Output the (X, Y) coordinate of the center of the cell containing the given text.  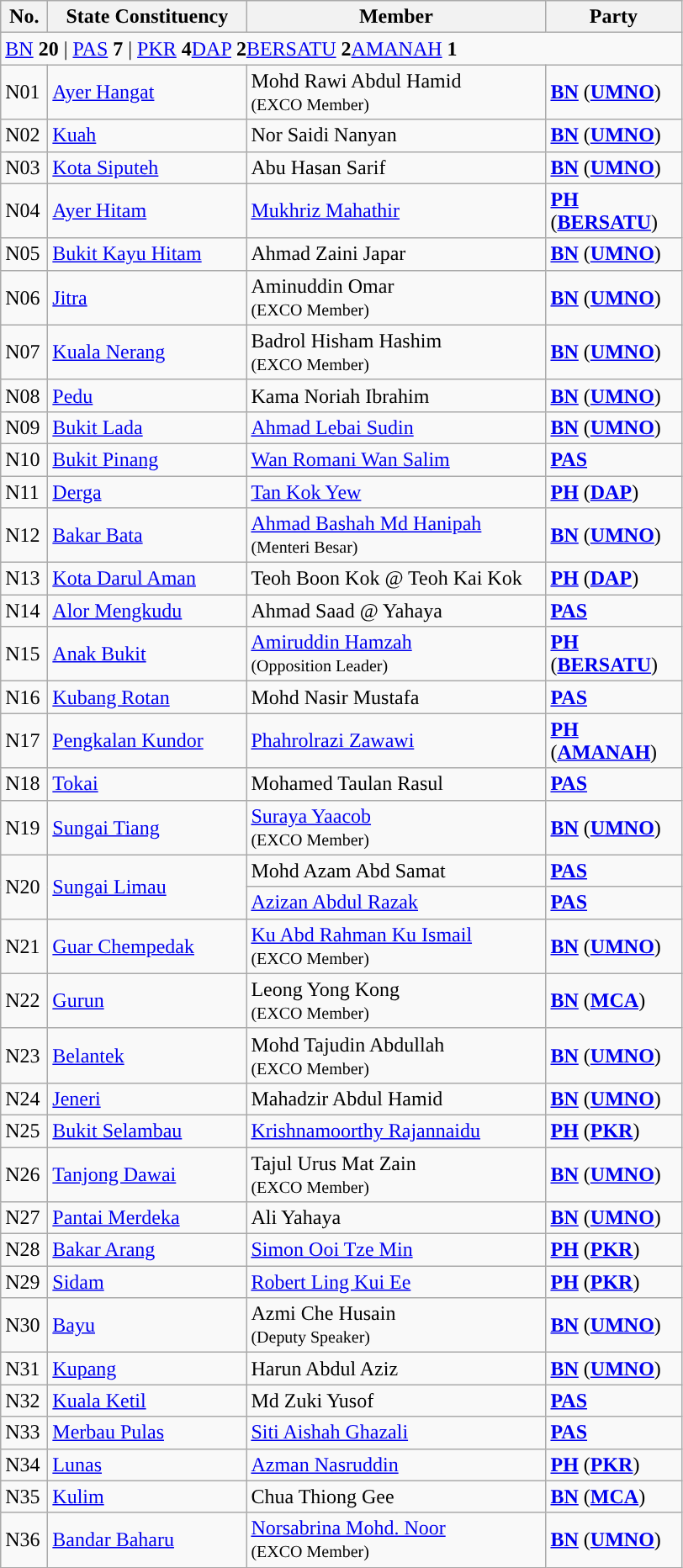
N12 (24, 535)
Tajul Urus Mat Zain (EXCO Member) (396, 1174)
Belantek (147, 1055)
N24 (24, 1099)
Kama Noriah Ibrahim (396, 395)
Jitra (147, 298)
Leong Yong Kong (EXCO Member) (396, 1001)
Member (396, 17)
Anak Bukit (147, 654)
Mahadzir Abdul Hamid (396, 1099)
Mohd Azam Abd Samat (396, 871)
N32 (24, 1401)
Ayer Hitam (147, 210)
N06 (24, 298)
Chua Thiong Gee (396, 1496)
N07 (24, 352)
N03 (24, 167)
Bayu (147, 1326)
BN 20 | PAS 7 | PKR 4DAP 2BERSATU 2AMANAH 1 (341, 49)
Harun Abdul Aziz (396, 1369)
N04 (24, 210)
N20 (24, 887)
Bukit Selambau (147, 1131)
PH (AMANAH) (614, 740)
Guar Chempedak (147, 946)
Tanjong Dawai (147, 1174)
N29 (24, 1282)
N22 (24, 1001)
N11 (24, 492)
Mohd Tajudin Abdullah (EXCO Member) (396, 1055)
N27 (24, 1218)
N05 (24, 254)
Badrol Hisham Hashim (EXCO Member) (396, 352)
Kuah (147, 135)
N28 (24, 1250)
N17 (24, 740)
State Constituency (147, 17)
Nor Saidi Nanyan (396, 135)
Pedu (147, 395)
N31 (24, 1369)
Kota Darul Aman (147, 579)
N36 (24, 1539)
Krishnamoorthy Rajannaidu (396, 1131)
N08 (24, 395)
N01 (24, 93)
Jeneri (147, 1099)
Tan Kok Yew (396, 492)
Merbau Pulas (147, 1433)
Teoh Boon Kok @ Teoh Kai Kok (396, 579)
Wan Romani Wan Salim (396, 459)
N15 (24, 654)
Abu Hasan Sarif (396, 167)
Ali Yahaya (396, 1218)
Ahmad Zaini Japar (396, 254)
Gurun (147, 1001)
Alor Mengkudu (147, 611)
N21 (24, 946)
Bakar Arang (147, 1250)
Mukhriz Mahathir (396, 210)
Kupang (147, 1369)
N23 (24, 1055)
No. (24, 17)
Md Zuki Yusof (396, 1401)
N13 (24, 579)
Pengkalan Kundor (147, 740)
N18 (24, 784)
Kuala Ketil (147, 1401)
Azman Nasruddin (396, 1465)
Pantai Merdeka (147, 1218)
N30 (24, 1326)
Ahmad Saad @ Yahaya (396, 611)
Bandar Baharu (147, 1539)
Kuala Nerang (147, 352)
Mohd Nasir Mustafa (396, 697)
Suraya Yaacob (EXCO Member) (396, 828)
Bukit Pinang (147, 459)
Party (614, 17)
N14 (24, 611)
Azmi Che Husain (Deputy Speaker) (396, 1326)
Azizan Abdul Razak (396, 903)
Aminuddin Omar (EXCO Member) (396, 298)
N16 (24, 697)
N09 (24, 427)
Amiruddin Hamzah (Opposition Leader) (396, 654)
N26 (24, 1174)
Sungai Tiang (147, 828)
Simon Ooi Tze Min (396, 1250)
N25 (24, 1131)
Kota Siputeh (147, 167)
Bakar Bata (147, 535)
Norsabrina Mohd. Noor (EXCO Member) (396, 1539)
Sidam (147, 1282)
Siti Aishah Ghazali (396, 1433)
Ayer Hangat (147, 93)
N19 (24, 828)
Robert Ling Kui Ee (396, 1282)
Kulim (147, 1496)
Ku Abd Rahman Ku Ismail (EXCO Member) (396, 946)
Ahmad Bashah Md Hanipah (Menteri Besar) (396, 535)
Ahmad Lebai Sudin (396, 427)
Tokai (147, 784)
N34 (24, 1465)
Sungai Limau (147, 887)
Mohamed Taulan Rasul (396, 784)
Derga (147, 492)
N35 (24, 1496)
Bukit Lada (147, 427)
N10 (24, 459)
Kubang Rotan (147, 697)
N33 (24, 1433)
Mohd Rawi Abdul Hamid (EXCO Member) (396, 93)
Bukit Kayu Hitam (147, 254)
Phahrolrazi Zawawi (396, 740)
Lunas (147, 1465)
N02 (24, 135)
